Output the [X, Y] coordinate of the center of the cell containing the given text.  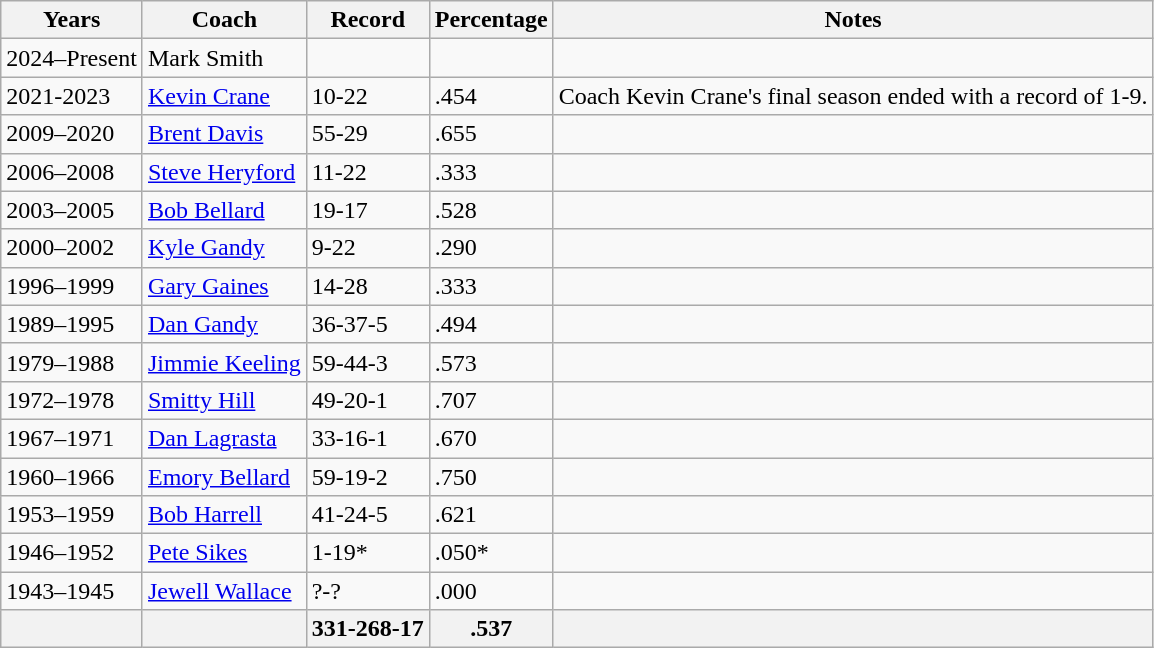
Bob Harrell [224, 515]
11-22 [368, 172]
1996–1999 [72, 286]
.655 [491, 134]
Notes [853, 20]
331-268-17 [368, 629]
41-24-5 [368, 515]
Mark Smith [224, 58]
Percentage [491, 20]
Brent Davis [224, 134]
.528 [491, 210]
1967–1971 [72, 438]
.537 [491, 629]
1953–1959 [72, 515]
Smitty Hill [224, 400]
Gary Gaines [224, 286]
Dan Lagrasta [224, 438]
Coach Kevin Crane's final season ended with a record of 1-9. [853, 96]
.750 [491, 477]
.573 [491, 362]
Dan Gandy [224, 324]
1979–1988 [72, 362]
2003–2005 [72, 210]
1946–1952 [72, 553]
Emory Bellard [224, 477]
?-? [368, 591]
.290 [491, 248]
Years [72, 20]
10-22 [368, 96]
2009–2020 [72, 134]
2021-2023 [72, 96]
Record [368, 20]
9-22 [368, 248]
Kevin Crane [224, 96]
.000 [491, 591]
Coach [224, 20]
.670 [491, 438]
36-37-5 [368, 324]
33-16-1 [368, 438]
Pete Sikes [224, 553]
.494 [491, 324]
Jimmie Keeling [224, 362]
1-19* [368, 553]
59-19-2 [368, 477]
1943–1945 [72, 591]
.621 [491, 515]
Kyle Gandy [224, 248]
.454 [491, 96]
1972–1978 [72, 400]
59-44-3 [368, 362]
.707 [491, 400]
1989–1995 [72, 324]
55-29 [368, 134]
14-28 [368, 286]
Steve Heryford [224, 172]
1960–1966 [72, 477]
2000–2002 [72, 248]
49-20-1 [368, 400]
2006–2008 [72, 172]
19-17 [368, 210]
Bob Bellard [224, 210]
2024–Present [72, 58]
Jewell Wallace [224, 591]
.050* [491, 553]
